Provide the [x, y] coordinate of the cell's center where the given text is located.  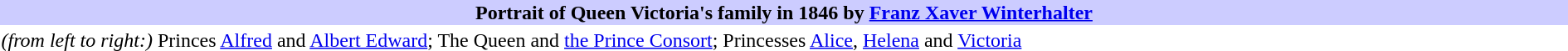
Portrait of Queen Victoria's family in 1846 by Franz Xaver Winterhalter [784, 13]
